Detect which cell encompasses the target text, then output its (x, y) center coordinate. 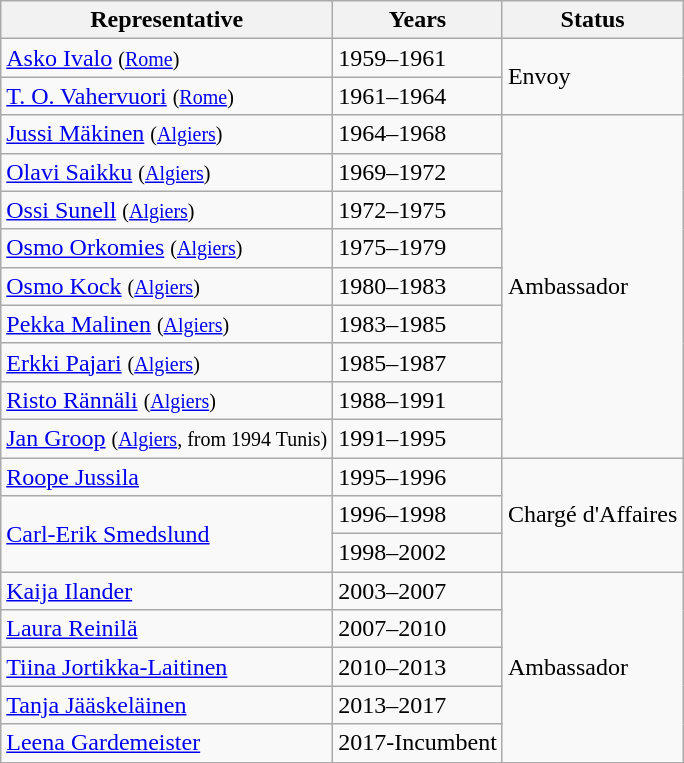
Carl-Erik Smedslund (167, 534)
Roope Jussila (167, 477)
2013–2017 (418, 705)
T. O. Vahervuori (Rome) (167, 96)
Tiina Jortikka-Laitinen (167, 667)
Jussi Mäkinen (Algiers) (167, 134)
Representative (167, 20)
Asko Ivalo (Rome) (167, 58)
1995–1996 (418, 477)
1961–1964 (418, 96)
Laura Reinilä (167, 629)
Status (592, 20)
1980–1983 (418, 286)
1998–2002 (418, 553)
1975–1979 (418, 248)
1985–1987 (418, 362)
Ossi Sunell (Algiers) (167, 210)
Osmo Orkomies (Algiers) (167, 248)
2017-Incumbent (418, 743)
2003–2007 (418, 591)
Years (418, 20)
Erkki Pajari (Algiers) (167, 362)
1972–1975 (418, 210)
Chargé d'Affaires (592, 515)
Leena Gardemeister (167, 743)
2010–2013 (418, 667)
Risto Rännäli (Algiers) (167, 400)
1991–1995 (418, 438)
1983–1985 (418, 324)
Pekka Malinen (Algiers) (167, 324)
1959–1961 (418, 58)
2007–2010 (418, 629)
Envoy (592, 77)
Kaija Ilander (167, 591)
Osmo Kock (Algiers) (167, 286)
1988–1991 (418, 400)
1964–1968 (418, 134)
1969–1972 (418, 172)
1996–1998 (418, 515)
Olavi Saikku (Algiers) (167, 172)
Tanja Jääskeläinen (167, 705)
Jan Groop (Algiers, from 1994 Tunis) (167, 438)
